Extract the (X, Y) coordinate from the center of the cell holding the provided text.  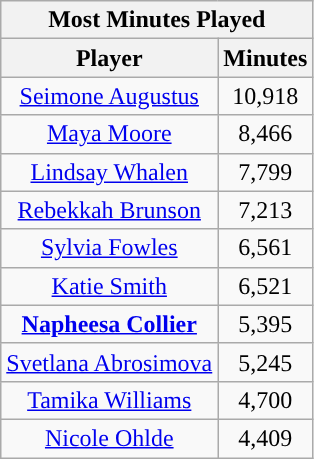
4,409 (266, 438)
5,245 (266, 362)
Seimone Augustus (110, 96)
Nicole Ohlde (110, 438)
Minutes (266, 58)
Sylvia Fowles (110, 248)
7,213 (266, 210)
4,700 (266, 400)
Tamika Williams (110, 400)
7,799 (266, 172)
Rebekkah Brunson (110, 210)
6,561 (266, 248)
Lindsay Whalen (110, 172)
Svetlana Abrosimova (110, 362)
5,395 (266, 324)
6,521 (266, 286)
8,466 (266, 134)
Napheesa Collier (110, 324)
Most Minutes Played (157, 20)
Katie Smith (110, 286)
Maya Moore (110, 134)
10,918 (266, 96)
Player (110, 58)
